Provide the [X, Y] coordinate of the cell's center where the given text is located.  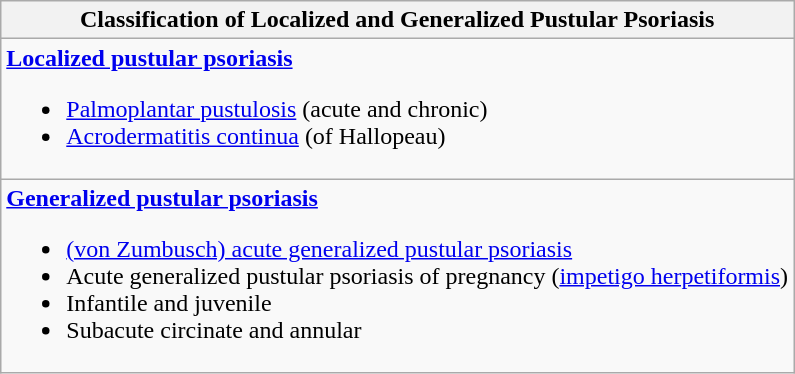
Localized pustular psoriasisPalmoplantar pustulosis (acute and chronic)Acrodermatitis continua (of Hallopeau) [398, 109]
Classification of Localized and Generalized Pustular Psoriasis [398, 20]
